Provide the [x, y] coordinate of the cell's center where the given text is located.  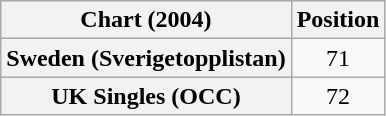
72 [338, 96]
Sweden (Sverigetopplistan) [146, 58]
Position [338, 20]
UK Singles (OCC) [146, 96]
71 [338, 58]
Chart (2004) [146, 20]
